Locate the cell with the specified text and output its (x, y) center coordinate. 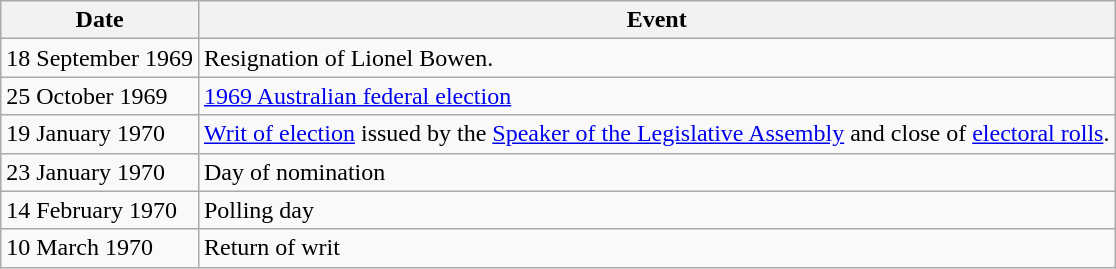
10 March 1970 (100, 248)
Event (656, 20)
Day of nomination (656, 172)
14 February 1970 (100, 210)
25 October 1969 (100, 96)
Resignation of Lionel Bowen. (656, 58)
Polling day (656, 210)
19 January 1970 (100, 134)
1969 Australian federal election (656, 96)
Writ of election issued by the Speaker of the Legislative Assembly and close of electoral rolls. (656, 134)
Return of writ (656, 248)
23 January 1970 (100, 172)
18 September 1969 (100, 58)
Date (100, 20)
